Detect which cell encompasses the target text, then output its [X, Y] center coordinate. 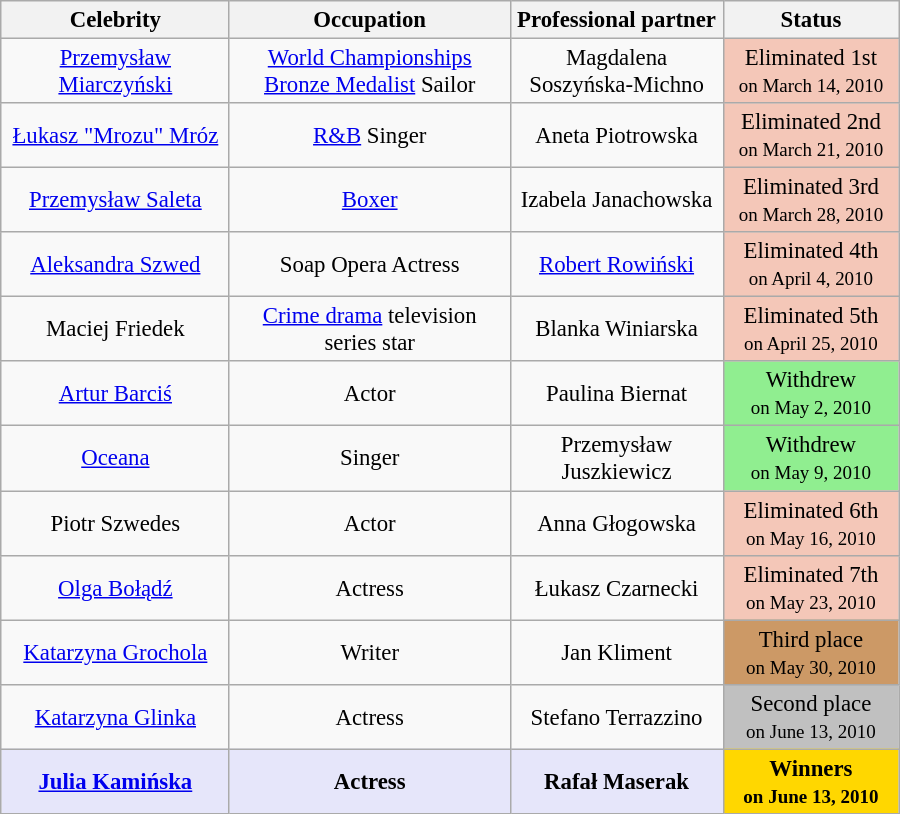
Jan Kliment [616, 652]
Eliminated 6thon May 16, 2010 [811, 522]
Eliminated 5thon April 25, 2010 [811, 330]
Julia Kamińska [115, 782]
Withdrewon May 9, 2010 [811, 458]
Stefano Terrazzino [616, 716]
World Championships Bronze Medalist Sailor [370, 70]
Maciej Friedek [115, 330]
Celebrity [115, 20]
Writer [370, 652]
Artur Barciś [115, 394]
Singer [370, 458]
Rafał Maserak [616, 782]
Przemysław Miarczyński [115, 70]
Robert Rowiński [616, 264]
Winnerson June 13, 2010 [811, 782]
Piotr Szwedes [115, 522]
Eliminated 3rdon March 28, 2010 [811, 200]
Magdalena Soszyńska-Michno [616, 70]
Aleksandra Szwed [115, 264]
Katarzyna Grochola [115, 652]
Second placeon June 13, 2010 [811, 716]
Paulina Biernat [616, 394]
Eliminated 1ston March 14, 2010 [811, 70]
Blanka Winiarska [616, 330]
Status [811, 20]
Occupation [370, 20]
Przemysław Juszkiewicz [616, 458]
Eliminated 2ndon March 21, 2010 [811, 136]
Przemysław Saleta [115, 200]
Eliminated 7thon May 23, 2010 [811, 588]
Boxer [370, 200]
Crime drama television series star [370, 330]
Łukasz "Mrozu" Mróz [115, 136]
Oceana [115, 458]
Withdrewon May 2, 2010 [811, 394]
Aneta Piotrowska [616, 136]
Anna Głogowska [616, 522]
Third placeon May 30, 2010 [811, 652]
Katarzyna Glinka [115, 716]
Izabela Janachowska [616, 200]
Łukasz Czarnecki [616, 588]
Eliminated 4thon April 4, 2010 [811, 264]
Olga Bołądź [115, 588]
Soap Opera Actress [370, 264]
R&B Singer [370, 136]
Professional partner [616, 20]
